From the cell containing the given text, extract its center point as (X, Y) coordinate. 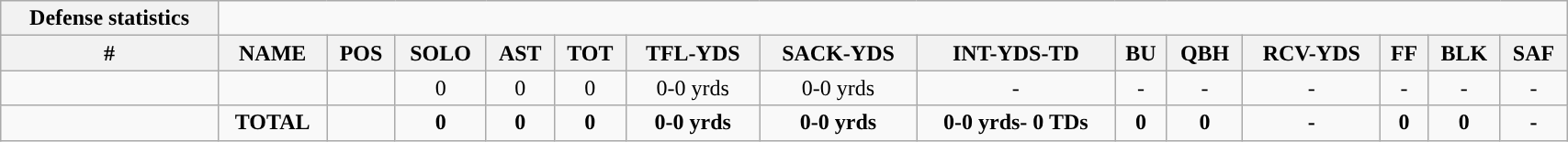
TFL-YDS (693, 53)
SOLO (441, 53)
AST (520, 53)
POS (361, 53)
0-0 yrds- 0 TDs (1016, 123)
Defense statistics (110, 18)
RCV-YDS (1312, 53)
TOTAL (272, 123)
QBH (1204, 53)
TOT (590, 53)
BLK (1464, 53)
# (110, 53)
INT-YDS-TD (1016, 53)
FF (1404, 53)
NAME (272, 53)
SACK-YDS (838, 53)
BU (1141, 53)
SAF (1533, 53)
